Search for the cell housing the specified text and yield its [x, y] center coordinate. 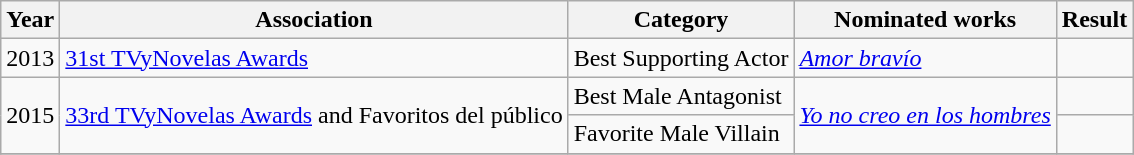
Year [30, 20]
Category [681, 20]
33rd TVyNovelas Awards and Favoritos del público [314, 115]
2015 [30, 115]
Nominated works [925, 20]
Yo no creo en los hombres [925, 115]
Result [1094, 20]
2013 [30, 58]
31st TVyNovelas Awards [314, 58]
Best Male Antagonist [681, 96]
Amor bravío [925, 58]
Association [314, 20]
Favorite Male Villain [681, 134]
Best Supporting Actor [681, 58]
